Identify which cell holds the provided text, then report its (x, y) central coordinate. 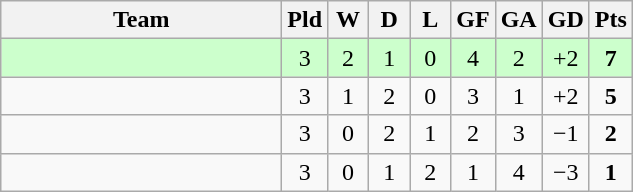
Team (142, 20)
D (390, 20)
Pld (305, 20)
5 (610, 96)
GD (566, 20)
−3 (566, 172)
GF (473, 20)
7 (610, 58)
L (430, 20)
GA (518, 20)
W (348, 20)
Pts (610, 20)
−1 (566, 134)
